For the text-containing cell, return its midpoint in [X, Y] coordinate format. 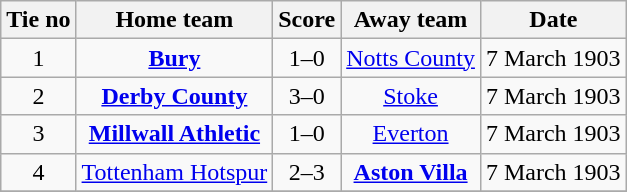
Millwall Athletic [174, 134]
3–0 [307, 96]
Date [553, 20]
Tie no [38, 20]
Bury [174, 58]
Home team [174, 20]
Aston Villa [411, 172]
Away team [411, 20]
3 [38, 134]
2 [38, 96]
Derby County [174, 96]
1 [38, 58]
2–3 [307, 172]
Everton [411, 134]
Tottenham Hotspur [174, 172]
Score [307, 20]
4 [38, 172]
Stoke [411, 96]
Notts County [411, 58]
